Return the (x, y) coordinate for the center point of the cell that contains the specified text.  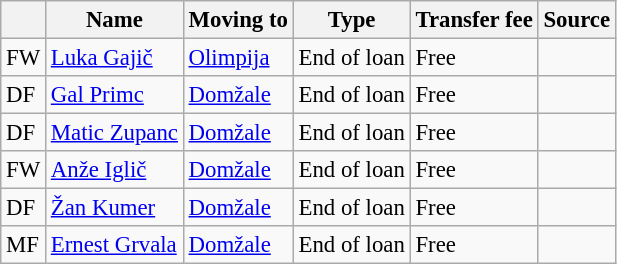
Matic Zupanc (115, 133)
Transfer fee (474, 20)
Žan Kumer (115, 208)
Moving to (238, 20)
Ernest Grvala (115, 245)
MF (24, 245)
Type (352, 20)
Olimpija (238, 58)
Source (576, 20)
Luka Gajič (115, 58)
Anže Iglič (115, 170)
Gal Primc (115, 95)
Name (115, 20)
